Identify which cell holds the provided text, then report its (x, y) central coordinate. 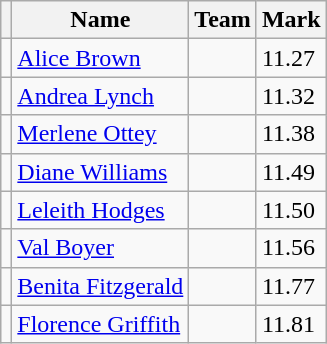
Alice Brown (100, 58)
Name (100, 20)
Florence Griffith (100, 324)
Merlene Ottey (100, 134)
Val Boyer (100, 248)
Andrea Lynch (100, 96)
11.56 (291, 248)
Diane Williams (100, 172)
11.27 (291, 58)
11.50 (291, 210)
Leleith Hodges (100, 210)
Benita Fitzgerald (100, 286)
Mark (291, 20)
11.77 (291, 286)
11.32 (291, 96)
11.49 (291, 172)
11.81 (291, 324)
11.38 (291, 134)
Team (223, 20)
